Return [X, Y] of the center of cell containing provided text 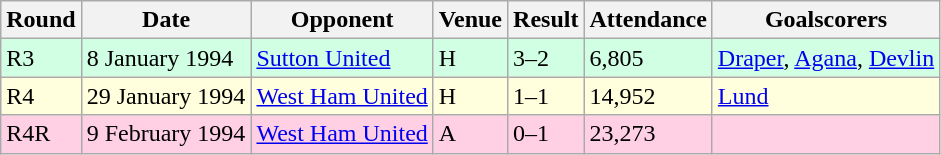
Lund [826, 96]
Result [546, 20]
R4R [41, 134]
R4 [41, 96]
1–1 [546, 96]
23,273 [648, 134]
A [470, 134]
0–1 [546, 134]
Attendance [648, 20]
14,952 [648, 96]
Round [41, 20]
Sutton United [342, 58]
Date [166, 20]
R3 [41, 58]
Venue [470, 20]
29 January 1994 [166, 96]
Draper, Agana, Devlin [826, 58]
8 January 1994 [166, 58]
9 February 1994 [166, 134]
Goalscorers [826, 20]
6,805 [648, 58]
Opponent [342, 20]
3–2 [546, 58]
